For the text-containing cell, return its midpoint in (X, Y) coordinate format. 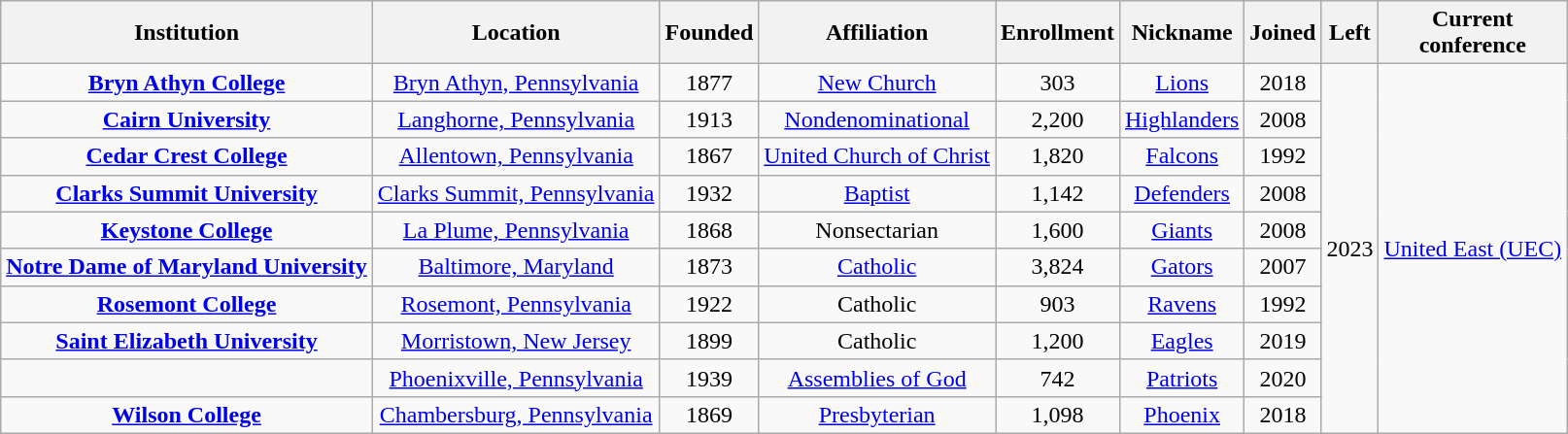
1922 (709, 304)
Cairn University (187, 119)
Langhorne, Pennsylvania (516, 119)
Morristown, New Jersey (516, 341)
Nickname (1181, 33)
Allentown, Pennsylvania (516, 156)
Lions (1181, 83)
1913 (709, 119)
303 (1057, 83)
Location (516, 33)
Rosemont, Pennsylvania (516, 304)
Bryn Athyn, Pennsylvania (516, 83)
Baltimore, Maryland (516, 267)
1939 (709, 378)
1,142 (1057, 193)
1,820 (1057, 156)
Institution (187, 33)
Founded (709, 33)
903 (1057, 304)
Rosemont College (187, 304)
Nondenominational (877, 119)
United East (UEC) (1473, 249)
1867 (709, 156)
Giants (1181, 230)
Defenders (1181, 193)
1899 (709, 341)
Saint Elizabeth University (187, 341)
Clarks Summit University (187, 193)
1868 (709, 230)
Gators (1181, 267)
Enrollment (1057, 33)
742 (1057, 378)
United Church of Christ (877, 156)
Bryn Athyn College (187, 83)
2019 (1282, 341)
Phoenixville, Pennsylvania (516, 378)
Baptist (877, 193)
Left (1350, 33)
Falcons (1181, 156)
2020 (1282, 378)
Assemblies of God (877, 378)
2007 (1282, 267)
1932 (709, 193)
1877 (709, 83)
1873 (709, 267)
Wilson College (187, 415)
Patriots (1181, 378)
Eagles (1181, 341)
Affiliation (877, 33)
New Church (877, 83)
Clarks Summit, Pennsylvania (516, 193)
3,824 (1057, 267)
Currentconference (1473, 33)
2,200 (1057, 119)
1,200 (1057, 341)
Cedar Crest College (187, 156)
Ravens (1181, 304)
2023 (1350, 249)
Notre Dame of Maryland University (187, 267)
1,600 (1057, 230)
1,098 (1057, 415)
Chambersburg, Pennsylvania (516, 415)
Nonsectarian (877, 230)
1869 (709, 415)
Keystone College (187, 230)
Highlanders (1181, 119)
Phoenix (1181, 415)
La Plume, Pennsylvania (516, 230)
Presbyterian (877, 415)
Joined (1282, 33)
